Return (x, y) of the center of cell containing provided text 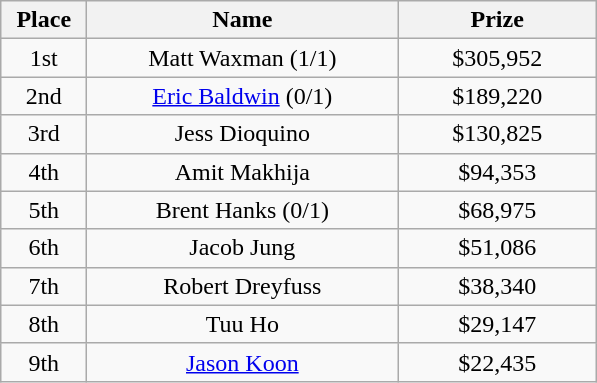
Place (44, 20)
8th (44, 324)
Name (242, 20)
6th (44, 248)
7th (44, 286)
2nd (44, 96)
Prize (498, 20)
$29,147 (498, 324)
Tuu Ho (242, 324)
$130,825 (498, 134)
Jacob Jung (242, 248)
Robert Dreyfuss (242, 286)
Jess Dioquino (242, 134)
$22,435 (498, 362)
$305,952 (498, 58)
Amit Makhija (242, 172)
$94,353 (498, 172)
$189,220 (498, 96)
4th (44, 172)
3rd (44, 134)
5th (44, 210)
Jason Koon (242, 362)
$68,975 (498, 210)
$38,340 (498, 286)
Brent Hanks (0/1) (242, 210)
9th (44, 362)
Matt Waxman (1/1) (242, 58)
1st (44, 58)
Eric Baldwin (0/1) (242, 96)
$51,086 (498, 248)
